Capture the cell that displays the provided text and extract its (x, y) central coordinate. 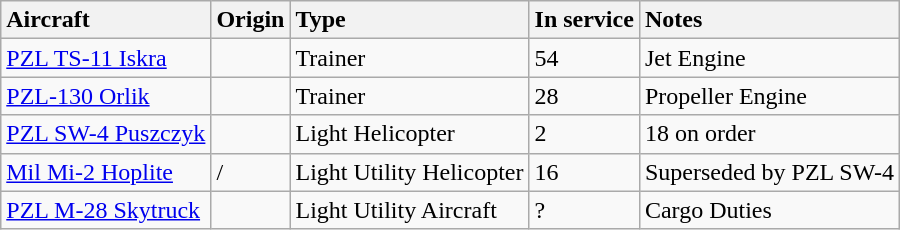
Notes (769, 20)
54 (584, 58)
PZL-130 Orlik (106, 96)
? (584, 210)
Superseded by PZL SW-4 (769, 172)
Origin (250, 20)
In service (584, 20)
Aircraft (106, 20)
18 on order (769, 134)
/ (250, 172)
Type (410, 20)
PZL M-28 Skytruck (106, 210)
Cargo Duties (769, 210)
Mil Mi-2 Hoplite (106, 172)
Propeller Engine (769, 96)
Light Helicopter (410, 134)
Light Utility Aircraft (410, 210)
Jet Engine (769, 58)
28 (584, 96)
16 (584, 172)
Light Utility Helicopter (410, 172)
2 (584, 134)
PZL SW-4 Puszczyk (106, 134)
PZL TS-11 Iskra (106, 58)
